Search for the cell housing the specified text and yield its (X, Y) center coordinate. 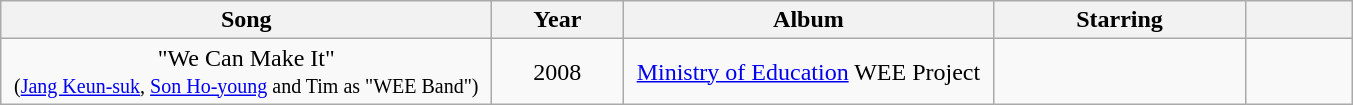
Starring (1120, 20)
Ministry of Education WEE Project (808, 72)
Song (246, 20)
"We Can Make It"(Jang Keun-suk, Son Ho-young and Tim as "WEE Band") (246, 72)
2008 (558, 72)
Year (558, 20)
Album (808, 20)
